Locate the cell with the specified text and output its (x, y) center coordinate. 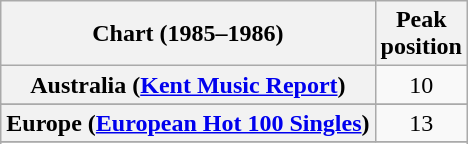
13 (421, 123)
10 (421, 85)
Peakposition (421, 34)
Chart (1985–1986) (188, 34)
Europe (European Hot 100 Singles) (188, 123)
Australia (Kent Music Report) (188, 85)
